Identify which cell holds the provided text, then report its (X, Y) central coordinate. 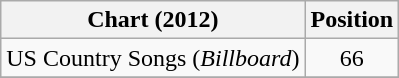
66 (352, 58)
Chart (2012) (153, 20)
Position (352, 20)
US Country Songs (Billboard) (153, 58)
